Find where the given text appears and provide that cell's center as [x, y] coordinate. 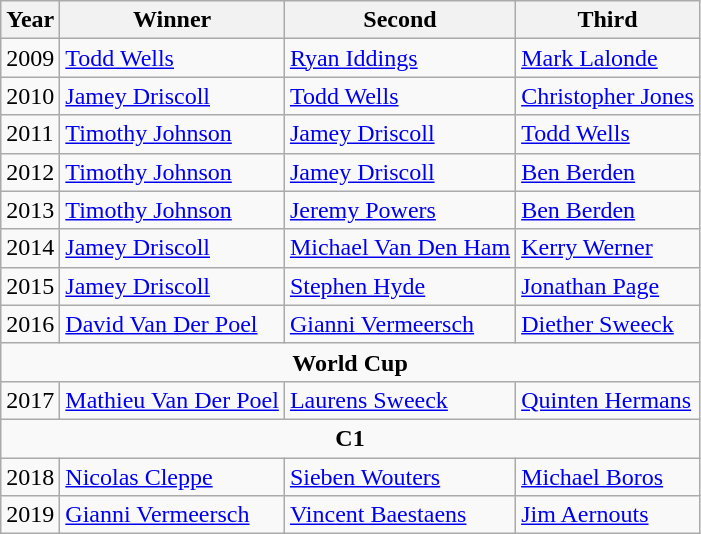
Jeremy Powers [400, 210]
David Van Der Poel [172, 324]
2017 [30, 400]
Christopher Jones [608, 96]
2014 [30, 248]
Third [608, 20]
Laurens Sweeck [400, 400]
Quinten Hermans [608, 400]
2011 [30, 134]
Mathieu Van Der Poel [172, 400]
2015 [30, 286]
Stephen Hyde [400, 286]
Michael Boros [608, 477]
Kerry Werner [608, 248]
Mark Lalonde [608, 58]
Vincent Baestaens [400, 515]
Jonathan Page [608, 286]
Jim Aernouts [608, 515]
2018 [30, 477]
2016 [30, 324]
Year [30, 20]
2010 [30, 96]
2019 [30, 515]
2009 [30, 58]
2012 [30, 172]
Ryan Iddings [400, 58]
Diether Sweeck [608, 324]
2013 [30, 210]
World Cup [350, 362]
Nicolas Cleppe [172, 477]
Michael Van Den Ham [400, 248]
Sieben Wouters [400, 477]
Second [400, 20]
Winner [172, 20]
C1 [350, 438]
